Provide the [x, y] coordinate of the cell's center where the given text is located.  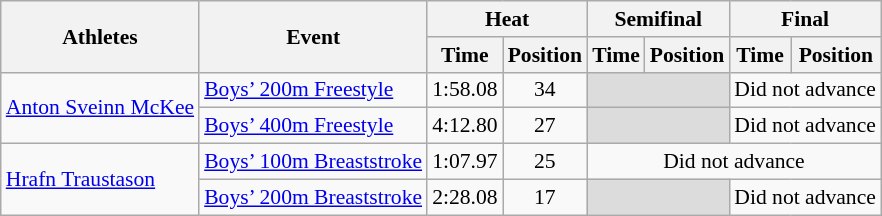
1:58.08 [464, 90]
Athletes [100, 36]
Anton Sveinn McKee [100, 108]
Boys’ 400m Freestyle [313, 126]
Hrafn Traustason [100, 180]
1:07.97 [464, 162]
4:12.80 [464, 126]
17 [545, 197]
34 [545, 90]
Semifinal [658, 19]
Boys’ 100m Breaststroke [313, 162]
Event [313, 36]
Boys’ 200m Breaststroke [313, 197]
Boys’ 200m Freestyle [313, 90]
27 [545, 126]
25 [545, 162]
Final [805, 19]
Heat [507, 19]
2:28.08 [464, 197]
